From the cell containing the given text, extract its center point as (x, y) coordinate. 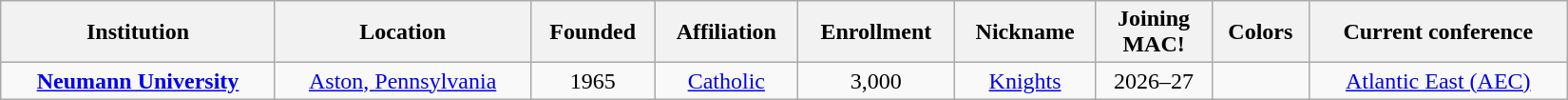
Founded (593, 32)
JoiningMAC! (1154, 32)
Location (403, 32)
Aston, Pennsylvania (403, 81)
1965 (593, 81)
Institution (139, 32)
Enrollment (876, 32)
Atlantic East (AEC) (1438, 81)
3,000 (876, 81)
2026–27 (1154, 81)
Affiliation (726, 32)
Current conference (1438, 32)
Neumann University (139, 81)
Catholic (726, 81)
Nickname (1024, 32)
Colors (1260, 32)
Knights (1024, 81)
